Return the [X, Y] coordinate for the center point of the cell that contains the specified text.  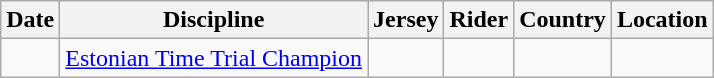
Country [563, 20]
Discipline [214, 20]
Jersey [406, 20]
Date [30, 20]
Rider [479, 20]
Location [662, 20]
Estonian Time Trial Champion [214, 58]
